Scan for the cell matching the given text and deliver its (X, Y) coordinate at center. 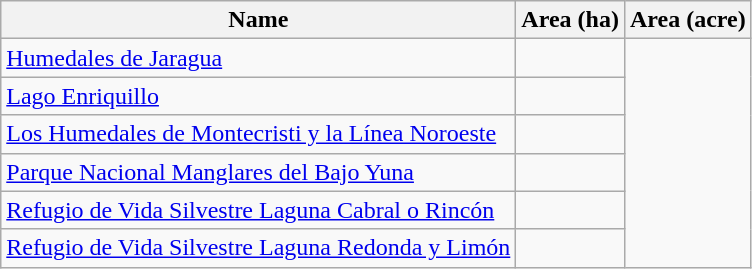
Los Humedales de Montecristi y la Línea Noroeste (258, 134)
Refugio de Vida Silvestre Laguna Cabral o Rincón (258, 210)
Area (acre) (688, 20)
Name (258, 20)
Refugio de Vida Silvestre Laguna Redonda y Limón (258, 248)
Parque Nacional Manglares del Bajo Yuna (258, 172)
Lago Enriquillo (258, 96)
Humedales de Jaragua (258, 58)
Area (ha) (570, 20)
